Provide the [x, y] coordinate of the cell's center where the given text is located.  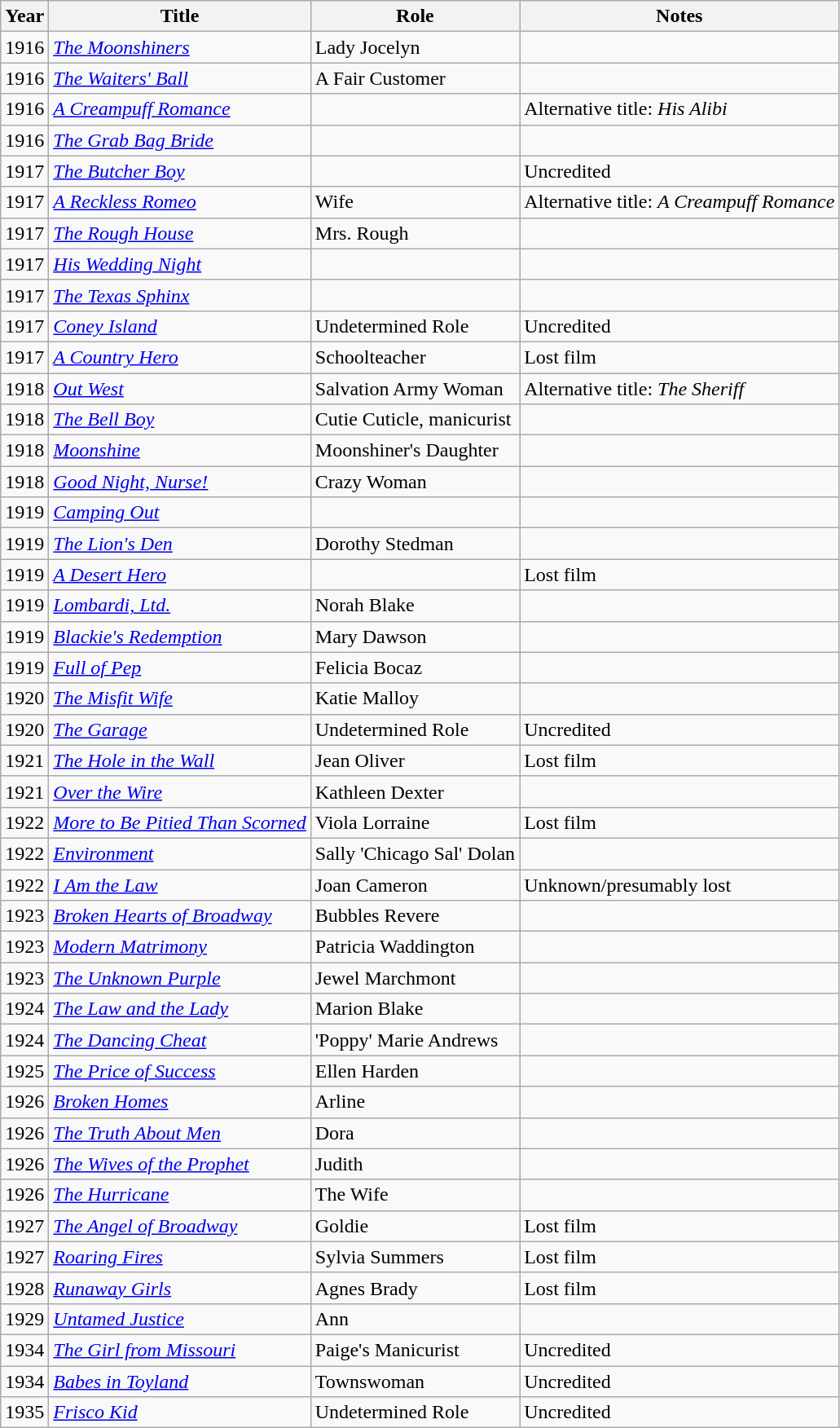
1935 [24, 1413]
Paige's Manicurist [415, 1350]
The Hurricane [179, 1195]
The Wife [415, 1195]
Salvation Army Woman [415, 389]
Katie Malloy [415, 699]
Broken Hearts of Broadway [179, 916]
The Garage [179, 729]
Broken Homes [179, 1102]
The Law and the Lady [179, 1009]
Arline [415, 1102]
Lady Jocelyn [415, 47]
A Desert Hero [179, 575]
Good Night, Nurse! [179, 482]
More to Be Pitied Than Scorned [179, 822]
Ann [415, 1319]
Camping Out [179, 513]
Judith [415, 1164]
The Waiters' Ball [179, 78]
The Misfit Wife [179, 699]
Norah Blake [415, 606]
I Am the Law [179, 884]
Goldie [415, 1226]
Sally 'Chicago Sal' Dolan [415, 853]
Role [415, 16]
Mrs. Rough [415, 233]
Blackie's Redemption [179, 637]
A Reckless Romeo [179, 202]
'Poppy' Marie Andrews [415, 1040]
The Lion's Den [179, 544]
Moonshine [179, 451]
Notes [679, 16]
Unknown/presumably lost [679, 884]
The Butcher Boy [179, 171]
Modern Matrimony [179, 947]
Moonshiner's Daughter [415, 451]
Alternative title: His Alibi [679, 109]
Patricia Waddington [415, 947]
Felicia Bocaz [415, 668]
The Wives of the Prophet [179, 1164]
Crazy Woman [415, 482]
Jean Oliver [415, 760]
A Creampuff Romance [179, 109]
Alternative title: The Sheriff [679, 389]
The Texas Sphinx [179, 295]
Lombardi, Ltd. [179, 606]
Over the Wire [179, 791]
Untamed Justice [179, 1319]
Babes in Toyland [179, 1382]
The Truth About Men [179, 1133]
Joan Cameron [415, 884]
Runaway Girls [179, 1288]
The Moonshiners [179, 47]
Townswoman [415, 1382]
Kathleen Dexter [415, 791]
Agnes Brady [415, 1288]
Jewel Marchmont [415, 978]
Viola Lorraine [415, 822]
Dora [415, 1133]
Full of Pep [179, 668]
Title [179, 16]
The Unknown Purple [179, 978]
The Bell Boy [179, 420]
A Country Hero [179, 357]
1925 [24, 1071]
Frisco Kid [179, 1413]
A Fair Customer [415, 78]
Dorothy Stedman [415, 544]
Alternative title: A Creampuff Romance [679, 202]
Bubbles Revere [415, 916]
1929 [24, 1319]
The Rough House [179, 233]
Ellen Harden [415, 1071]
Sylvia Summers [415, 1257]
Coney Island [179, 326]
Schoolteacher [415, 357]
Out West [179, 389]
Roaring Fires [179, 1257]
His Wedding Night [179, 264]
The Grab Bag Bride [179, 140]
Environment [179, 853]
The Hole in the Wall [179, 760]
Cutie Cuticle, manicurist [415, 420]
Wife [415, 202]
1928 [24, 1288]
The Girl from Missouri [179, 1350]
The Price of Success [179, 1071]
The Angel of Broadway [179, 1226]
Year [24, 16]
The Dancing Cheat [179, 1040]
Mary Dawson [415, 637]
Marion Blake [415, 1009]
